Detect which cell encompasses the target text, then output its (X, Y) center coordinate. 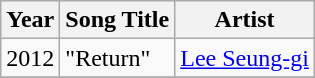
Lee Seung-gi (245, 58)
Artist (245, 20)
2012 (30, 58)
Year (30, 20)
"Return" (118, 58)
Song Title (118, 20)
